Provide the (X, Y) coordinate of the cell's center where the given text is located.  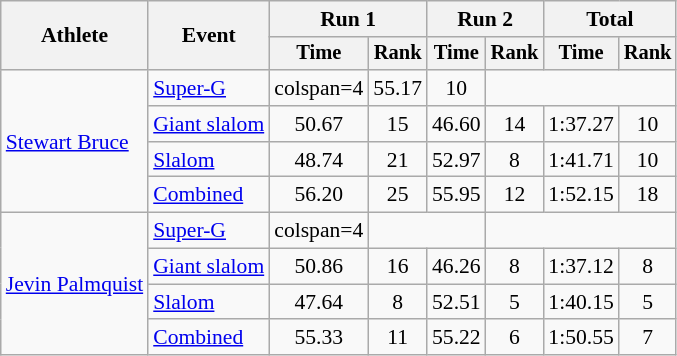
47.64 (318, 302)
46.26 (456, 267)
56.20 (318, 195)
Event (208, 36)
Jevin Palmquist (74, 284)
Stewart Bruce (74, 141)
11 (398, 338)
46.60 (456, 124)
16 (398, 267)
Total (610, 19)
55.17 (398, 88)
1:52.15 (580, 195)
52.51 (456, 302)
25 (398, 195)
50.86 (318, 267)
55.22 (456, 338)
7 (648, 338)
18 (648, 195)
15 (398, 124)
6 (515, 338)
21 (398, 160)
55.95 (456, 195)
14 (515, 124)
1:50.55 (580, 338)
1:40.15 (580, 302)
1:41.71 (580, 160)
48.74 (318, 160)
52.97 (456, 160)
Run 2 (485, 19)
50.67 (318, 124)
Athlete (74, 36)
55.33 (318, 338)
Run 1 (348, 19)
1:37.27 (580, 124)
1:37.12 (580, 267)
12 (515, 195)
